Capture the cell that displays the provided text and extract its (X, Y) central coordinate. 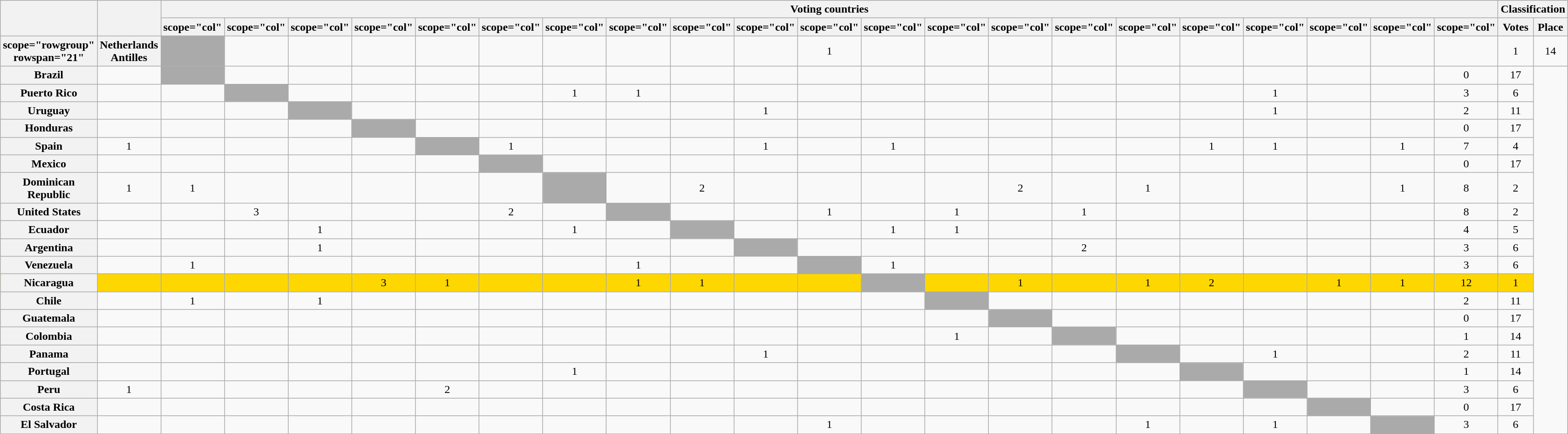
Panama (49, 354)
Chile (49, 301)
El Salvador (49, 425)
Venezuela (49, 265)
5 (1516, 229)
Argentina (49, 248)
scope="rowgroup" rowspan="21" (49, 51)
Colombia (49, 336)
Mexico (49, 164)
Netherlands Antilles (129, 51)
United States (49, 212)
Dominican Republic (49, 187)
Place (1550, 27)
Spain (49, 146)
Peru (49, 389)
Costa Rica (49, 407)
Honduras (49, 128)
Brazil (49, 75)
12 (1466, 283)
Nicaragua (49, 283)
Classification (1533, 9)
7 (1466, 146)
Votes (1516, 27)
Guatemala (49, 318)
Puerto Rico (49, 93)
Ecuador (49, 229)
Voting countries (829, 9)
Uruguay (49, 110)
Portugal (49, 372)
